Scan for the cell matching the given text and deliver its (x, y) coordinate at center. 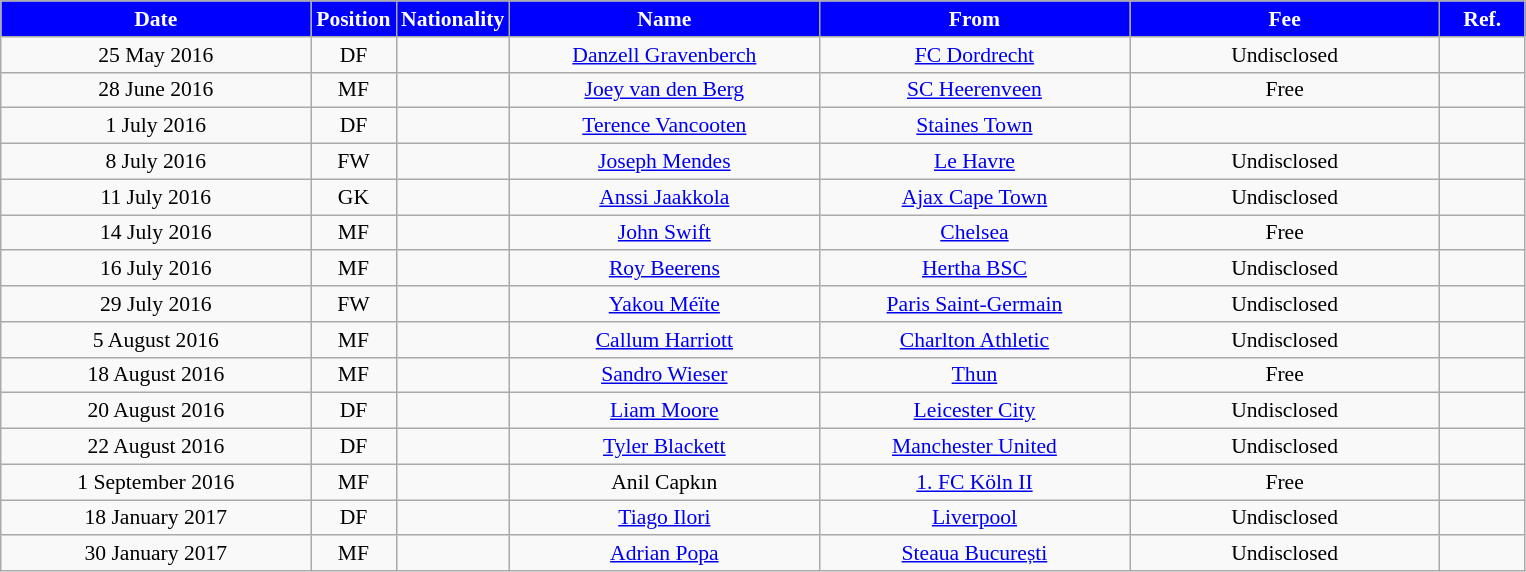
Adrian Popa (664, 554)
5 August 2016 (156, 340)
Sandro Wieser (664, 375)
Leicester City (974, 411)
28 June 2016 (156, 90)
Ref. (1482, 19)
Paris Saint-Germain (974, 304)
22 August 2016 (156, 447)
1. FC Köln II (974, 482)
Tyler Blackett (664, 447)
Yakou Méïte (664, 304)
Position (354, 19)
30 January 2017 (156, 554)
Staines Town (974, 126)
Ajax Cape Town (974, 197)
John Swift (664, 233)
14 July 2016 (156, 233)
FC Dordrecht (974, 55)
18 January 2017 (156, 518)
Name (664, 19)
Anil Capkın (664, 482)
From (974, 19)
1 July 2016 (156, 126)
8 July 2016 (156, 162)
11 July 2016 (156, 197)
Anssi Jaakkola (664, 197)
Manchester United (974, 447)
Tiago Ilori (664, 518)
Le Havre (974, 162)
20 August 2016 (156, 411)
Terence Vancooten (664, 126)
25 May 2016 (156, 55)
Hertha BSC (974, 269)
1 September 2016 (156, 482)
Charlton Athletic (974, 340)
Liam Moore (664, 411)
Liverpool (974, 518)
Steaua București (974, 554)
Roy Beerens (664, 269)
SC Heerenveen (974, 90)
Joseph Mendes (664, 162)
Callum Harriott (664, 340)
18 August 2016 (156, 375)
Danzell Gravenberch (664, 55)
Joey van den Berg (664, 90)
Fee (1285, 19)
GK (354, 197)
Chelsea (974, 233)
29 July 2016 (156, 304)
Date (156, 19)
Thun (974, 375)
16 July 2016 (156, 269)
Nationality (452, 19)
